Locate the cell with the specified text and output its [x, y] center coordinate. 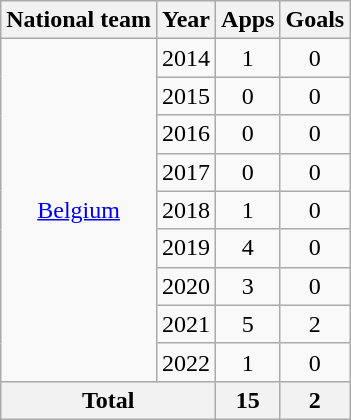
2014 [186, 58]
2019 [186, 248]
Total [108, 400]
2020 [186, 286]
5 [248, 324]
Belgium [79, 210]
2022 [186, 362]
2017 [186, 172]
2021 [186, 324]
15 [248, 400]
National team [79, 20]
2018 [186, 210]
Goals [315, 20]
2015 [186, 96]
2016 [186, 134]
Year [186, 20]
4 [248, 248]
3 [248, 286]
Apps [248, 20]
